Determine the [x, y] coordinate at the center of the cell enclosing the given text.  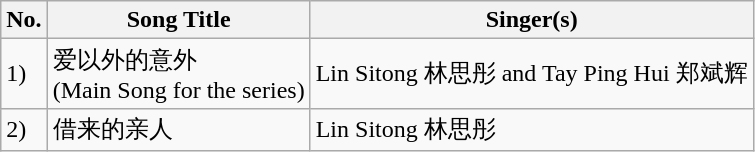
Lin Sitong 林思彤 and Tay Ping Hui 郑斌辉 [532, 74]
Singer(s) [532, 20]
2) [24, 130]
1) [24, 74]
借来的亲人 [178, 130]
爱以外的意外 (Main Song for the series) [178, 74]
No. [24, 20]
Song Title [178, 20]
Lin Sitong 林思彤 [532, 130]
